Return [X, Y] of the center of cell containing provided text 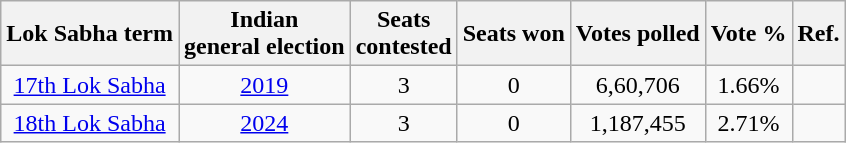
Indiangeneral election [264, 34]
18th Lok Sabha [90, 123]
Ref. [818, 34]
Votes polled [638, 34]
2019 [264, 85]
1,187,455 [638, 123]
6,60,706 [638, 85]
1.66% [748, 85]
Seatscontested [404, 34]
2.71% [748, 123]
Lok Sabha term [90, 34]
Vote % [748, 34]
17th Lok Sabha [90, 85]
2024 [264, 123]
Seats won [514, 34]
